Output the [x, y] coordinate of the center of the cell containing the given text.  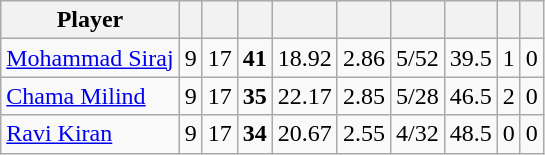
Chama Milind [90, 96]
46.5 [470, 96]
18.92 [304, 58]
2.86 [364, 58]
5/52 [417, 58]
34 [254, 134]
20.67 [304, 134]
Ravi Kiran [90, 134]
5/28 [417, 96]
22.17 [304, 96]
Player [90, 20]
2.85 [364, 96]
41 [254, 58]
35 [254, 96]
39.5 [470, 58]
48.5 [470, 134]
2 [508, 96]
2.55 [364, 134]
Mohammad Siraj [90, 58]
1 [508, 58]
4/32 [417, 134]
